Find where the given text appears and provide that cell's center as [x, y] coordinate. 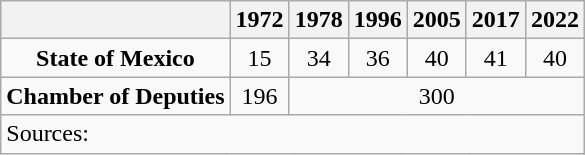
2022 [554, 20]
1972 [260, 20]
196 [260, 96]
2005 [436, 20]
Sources: [293, 134]
2017 [496, 20]
36 [378, 58]
State of Mexico [116, 58]
300 [436, 96]
34 [318, 58]
1978 [318, 20]
15 [260, 58]
Chamber of Deputies [116, 96]
41 [496, 58]
1996 [378, 20]
